Find where the given text appears and provide that cell's center as (x, y) coordinate. 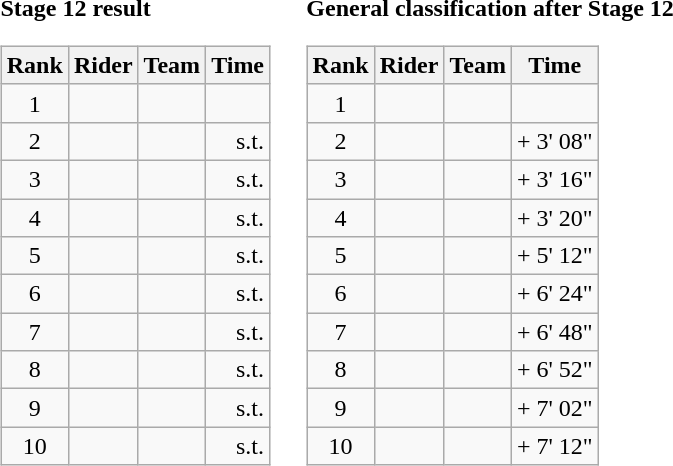
+ 7' 02" (554, 408)
+ 3' 16" (554, 179)
+ 3' 20" (554, 217)
+ 5' 12" (554, 256)
+ 7' 12" (554, 446)
+ 6' 52" (554, 370)
+ 6' 24" (554, 294)
+ 3' 08" (554, 141)
+ 6' 48" (554, 332)
